Search for the cell housing the specified text and yield its (x, y) center coordinate. 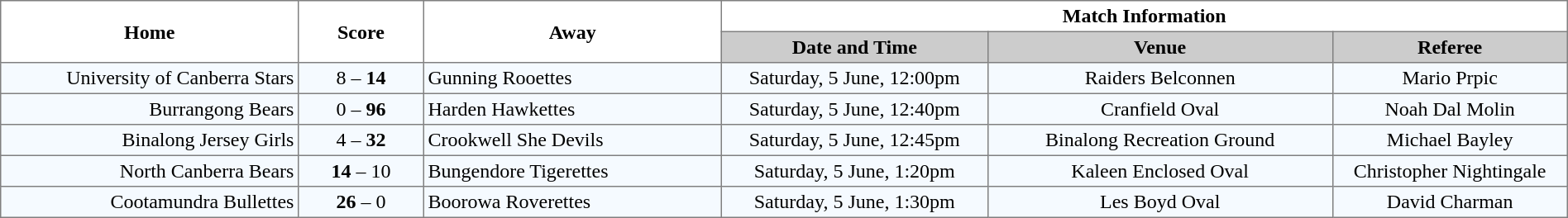
Gunning Rooettes (572, 78)
14 – 10 (361, 171)
Score (361, 31)
Michael Bayley (1450, 140)
Burrangong Bears (150, 109)
Binalong Recreation Ground (1159, 140)
Cranfield Oval (1159, 109)
0 – 96 (361, 109)
8 – 14 (361, 78)
4 – 32 (361, 140)
26 – 0 (361, 202)
Harden Hawkettes (572, 109)
Saturday, 5 June, 12:40pm (854, 109)
Saturday, 5 June, 12:00pm (854, 78)
Bungendore Tigerettes (572, 171)
Referee (1450, 47)
Les Boyd Oval (1159, 202)
Christopher Nightingale (1450, 171)
David Charman (1450, 202)
Raiders Belconnen (1159, 78)
Binalong Jersey Girls (150, 140)
North Canberra Bears (150, 171)
Saturday, 5 June, 1:30pm (854, 202)
Venue (1159, 47)
Away (572, 31)
Saturday, 5 June, 1:20pm (854, 171)
Mario Prpic (1450, 78)
Match Information (1145, 17)
Boorowa Roverettes (572, 202)
Date and Time (854, 47)
Cootamundra Bullettes (150, 202)
Noah Dal Molin (1450, 109)
Crookwell She Devils (572, 140)
Home (150, 31)
Saturday, 5 June, 12:45pm (854, 140)
Kaleen Enclosed Oval (1159, 171)
University of Canberra Stars (150, 78)
